Return the [x, y] coordinate for the center point of the cell that contains the specified text.  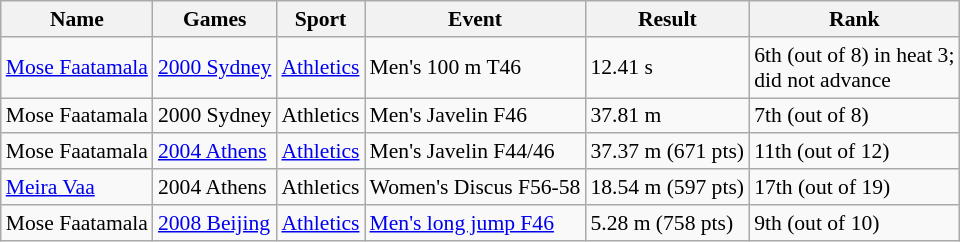
7th (out of 8) [854, 116]
6th (out of 8) in heat 3;did not advance [854, 68]
Games [214, 19]
Name [77, 19]
Sport [320, 19]
Event [474, 19]
2008 Beijing [214, 223]
Men's long jump F46 [474, 223]
17th (out of 19) [854, 187]
9th (out of 10) [854, 223]
18.54 m (597 pts) [667, 187]
Rank [854, 19]
Meira Vaa [77, 187]
37.37 m (671 pts) [667, 152]
5.28 m (758 pts) [667, 223]
11th (out of 12) [854, 152]
Men's 100 m T46 [474, 68]
Men's Javelin F46 [474, 116]
Men's Javelin F44/46 [474, 152]
12.41 s [667, 68]
37.81 m [667, 116]
Women's Discus F56-58 [474, 187]
Result [667, 19]
